Locate the cell with the specified text and output its (x, y) center coordinate. 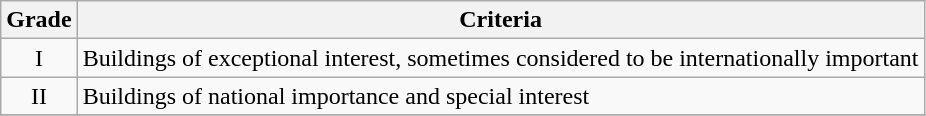
Grade (39, 20)
Buildings of exceptional interest, sometimes considered to be internationally important (500, 58)
Buildings of national importance and special interest (500, 96)
II (39, 96)
Criteria (500, 20)
I (39, 58)
